Return the [X, Y] coordinate for the center point of the cell that contains the specified text.  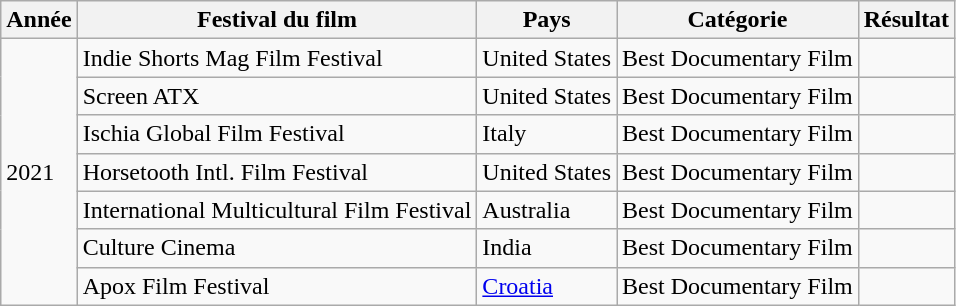
Catégorie [738, 20]
Festival du film [277, 20]
Ischia Global Film Festival [277, 134]
Culture Cinema [277, 248]
Screen ATX [277, 96]
Italy [547, 134]
Pays [547, 20]
India [547, 248]
Indie Shorts Mag Film Festival [277, 58]
Australia [547, 210]
Résultat [906, 20]
Apox Film Festival [277, 286]
2021 [39, 172]
Année [39, 20]
Horsetooth Intl. Film Festival [277, 172]
International Multicultural Film Festival [277, 210]
Croatia [547, 286]
